Detect which cell encompasses the target text, then output its (X, Y) center coordinate. 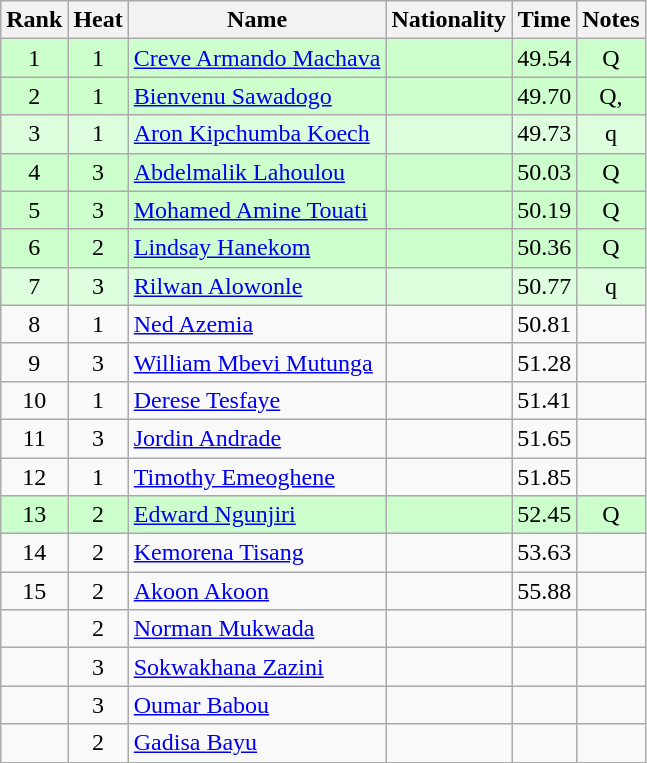
50.19 (544, 210)
Jordin Andrade (257, 438)
49.73 (544, 134)
Gadisa Bayu (257, 743)
52.45 (544, 515)
10 (34, 400)
4 (34, 172)
49.70 (544, 96)
Derese Tesfaye (257, 400)
5 (34, 210)
51.28 (544, 362)
50.81 (544, 324)
Name (257, 20)
Notes (611, 20)
51.65 (544, 438)
12 (34, 477)
50.36 (544, 248)
Ned Azemia (257, 324)
11 (34, 438)
Rilwan Alowonle (257, 286)
Edward Ngunjiri (257, 515)
Abdelmalik Lahoulou (257, 172)
7 (34, 286)
Kemorena Tisang (257, 553)
55.88 (544, 591)
49.54 (544, 58)
50.77 (544, 286)
53.63 (544, 553)
Mohamed Amine Touati (257, 210)
Nationality (449, 20)
Oumar Babou (257, 705)
51.85 (544, 477)
51.41 (544, 400)
Bienvenu Sawadogo (257, 96)
Aron Kipchumba Koech (257, 134)
15 (34, 591)
14 (34, 553)
50.03 (544, 172)
Q, (611, 96)
9 (34, 362)
Akoon Akoon (257, 591)
Time (544, 20)
Heat (98, 20)
William Mbevi Mutunga (257, 362)
Norman Mukwada (257, 629)
Lindsay Hanekom (257, 248)
Sokwakhana Zazini (257, 667)
13 (34, 515)
Rank (34, 20)
Timothy Emeoghene (257, 477)
6 (34, 248)
8 (34, 324)
Creve Armando Machava (257, 58)
